Identify which cell holds the provided text, then report its [x, y] central coordinate. 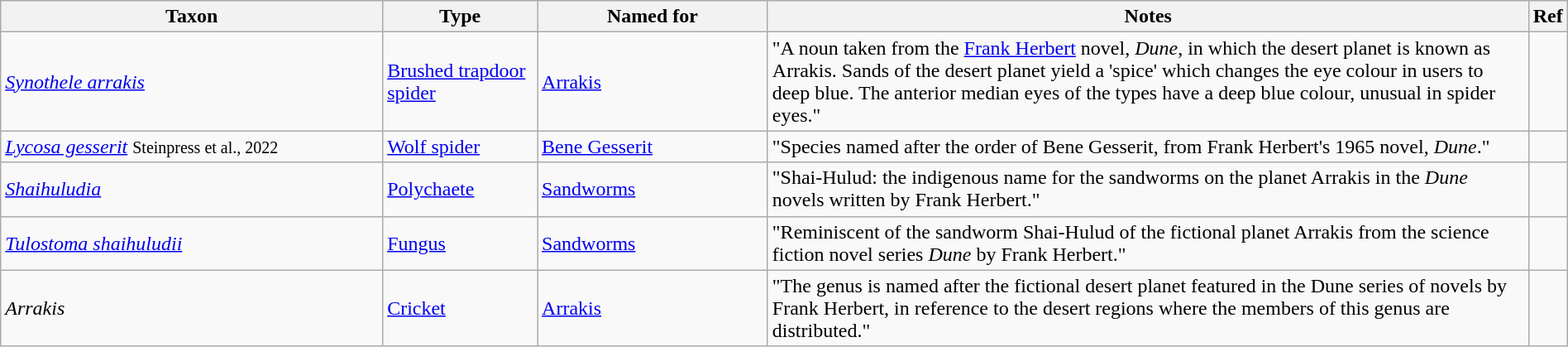
"Shai-Hulud: the indigenous name for the sandworms on the planet Arrakis in the Dune novels written by Frank Herbert." [1148, 189]
Synothele arrakis [192, 81]
Brushed trapdoor spider [460, 81]
Cricket [460, 308]
Ref [1548, 17]
Type [460, 17]
Named for [653, 17]
Notes [1148, 17]
"Reminiscent of the sandworm Shai-Hulud of the fictional planet Arrakis from the science fiction novel series Dune by Frank Herbert." [1148, 243]
Tulostoma shaihuludii [192, 243]
Lycosa gesserit Steinpress et al., 2022 [192, 147]
Shaihuludia [192, 189]
Fungus [460, 243]
Wolf spider [460, 147]
Taxon [192, 17]
"Species named after the order of Bene Gesserit, from Frank Herbert's 1965 novel, Dune." [1148, 147]
Bene Gesserit [653, 147]
Polychaete [460, 189]
